Capture the cell that displays the provided text and extract its (X, Y) central coordinate. 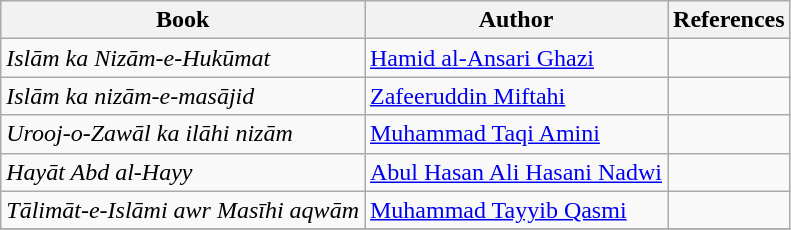
Hayāt Abd al-Hayy (183, 172)
Urooj-o-Zawāl ka ilāhi nizām (183, 134)
Abul Hasan Ali Hasani Nadwi (516, 172)
Book (183, 20)
Muhammad Taqi Amini (516, 134)
Islām ka Nizām-e-Hukūmat (183, 58)
Tālimāt-e-Islāmi awr Masīhi aqwām (183, 210)
Author (516, 20)
Hamid al-Ansari Ghazi (516, 58)
References (730, 20)
Islām ka nizām-e-masājid (183, 96)
Muhammad Tayyib Qasmi (516, 210)
Zafeeruddin Miftahi (516, 96)
